Pinpoint the cell where the given text exists, returning its (x, y) midpoint coordinate. 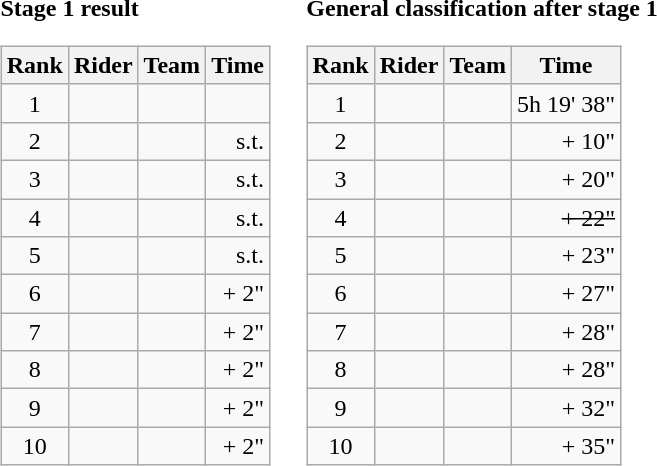
+ 27" (566, 294)
+ 23" (566, 256)
+ 22" (566, 217)
+ 10" (566, 141)
+ 32" (566, 408)
+ 20" (566, 179)
5h 19' 38" (566, 103)
+ 35" (566, 446)
